For the text-containing cell, return its midpoint in [X, Y] coordinate format. 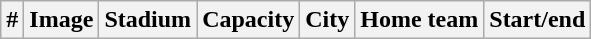
Capacity [248, 20]
# [12, 20]
Image [62, 20]
Stadium [148, 20]
Home team [420, 20]
City [328, 20]
Start/end [538, 20]
